Extract the (X, Y) coordinate from the center of the cell holding the provided text.  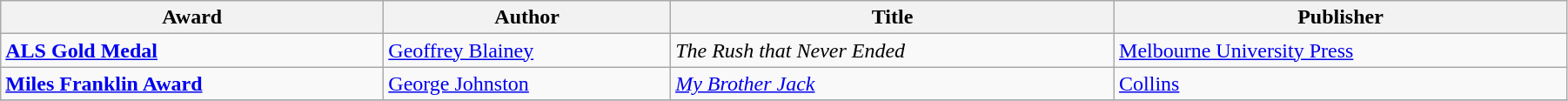
Award (192, 17)
Collins (1341, 84)
Miles Franklin Award (192, 84)
Publisher (1341, 17)
My Brother Jack (893, 84)
Melbourne University Press (1341, 50)
George Johnston (527, 84)
Geoffrey Blainey (527, 50)
The Rush that Never Ended (893, 50)
Author (527, 17)
Title (893, 17)
ALS Gold Medal (192, 50)
